Find where the given text appears and provide that cell's center as (x, y) coordinate. 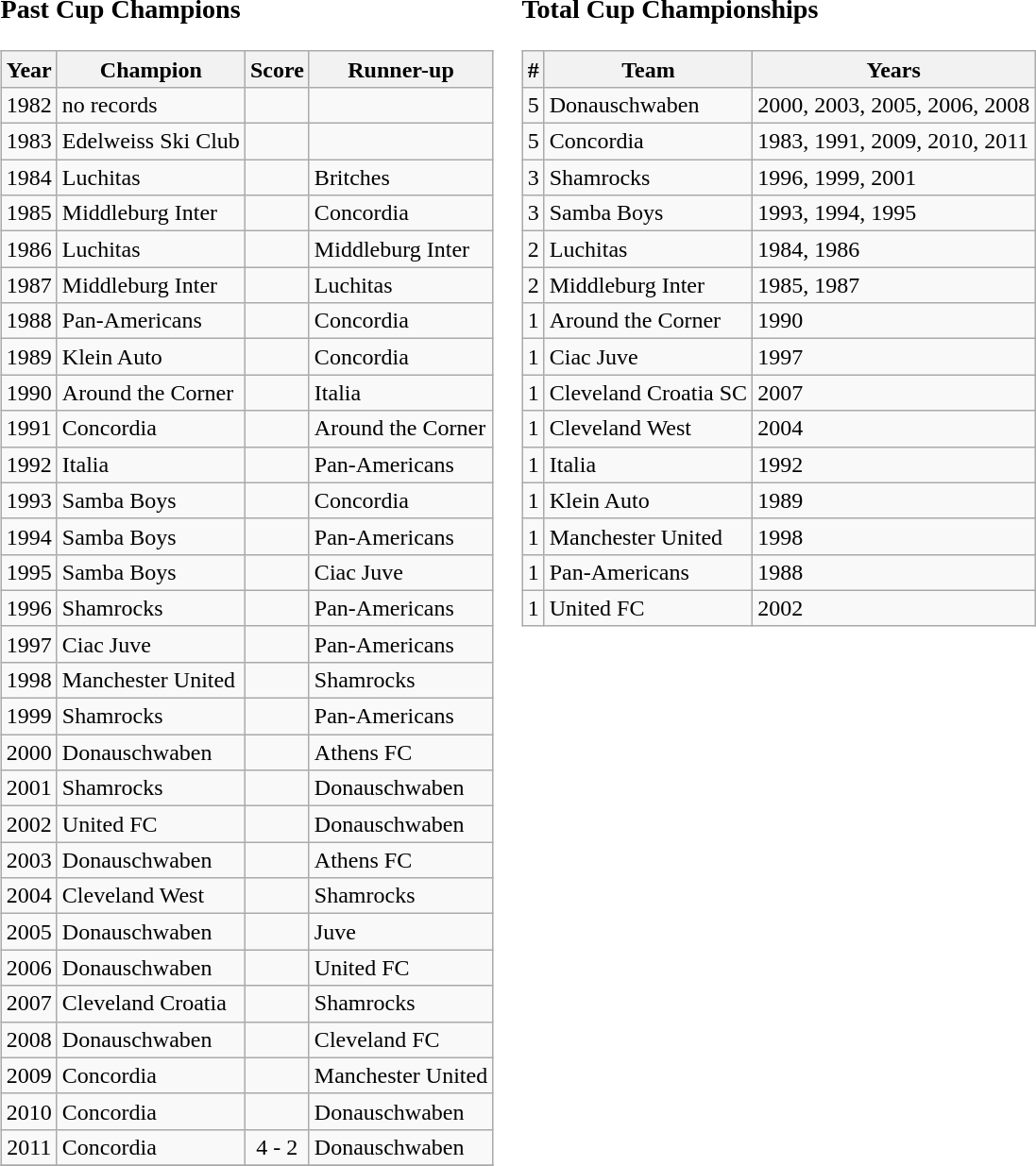
1995 (28, 572)
1983, 1991, 2009, 2010, 2011 (893, 142)
2010 (28, 1111)
1987 (28, 285)
1984 (28, 177)
Cleveland Croatia SC (648, 393)
1994 (28, 536)
1993 (28, 500)
2005 (28, 932)
1983 (28, 142)
Cleveland Croatia (151, 1004)
1985, 1987 (893, 285)
2008 (28, 1039)
2003 (28, 860)
1991 (28, 429)
# (533, 69)
Team (648, 69)
Score (277, 69)
1984, 1986 (893, 249)
Cleveland FC (400, 1039)
Years (893, 69)
Juve (400, 932)
Runner-up (400, 69)
Edelweiss Ski Club (151, 142)
2001 (28, 788)
1996, 1999, 2001 (893, 177)
4 - 2 (277, 1147)
1982 (28, 105)
2009 (28, 1075)
2011 (28, 1147)
1985 (28, 213)
Year (28, 69)
1999 (28, 717)
Champion (151, 69)
1996 (28, 608)
1993, 1994, 1995 (893, 213)
Britches (400, 177)
2000 (28, 752)
2006 (28, 968)
1986 (28, 249)
2000, 2003, 2005, 2006, 2008 (893, 105)
no records (151, 105)
